Scan for the cell matching the given text and deliver its (X, Y) coordinate at center. 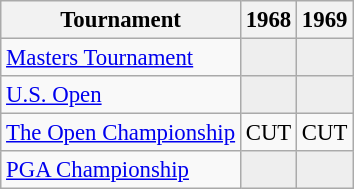
Tournament (121, 20)
1968 (268, 20)
The Open Championship (121, 133)
U.S. Open (121, 95)
Masters Tournament (121, 58)
PGA Championship (121, 170)
1969 (325, 20)
